Determine the [x, y] coordinate at the center of the cell enclosing the given text.  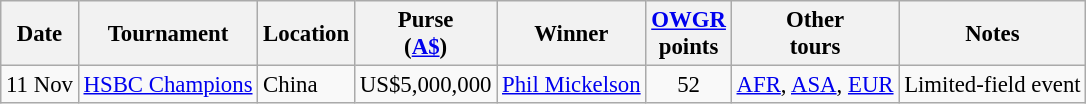
Location [306, 34]
Date [40, 34]
Limited-field event [992, 85]
US$5,000,000 [425, 85]
China [306, 85]
Othertours [815, 34]
Phil Mickelson [572, 85]
HSBC Champions [168, 85]
52 [688, 85]
Purse(A$) [425, 34]
AFR, ASA, EUR [815, 85]
Notes [992, 34]
Winner [572, 34]
Tournament [168, 34]
11 Nov [40, 85]
OWGRpoints [688, 34]
